Find where the given text appears and provide that cell's center as (X, Y) coordinate. 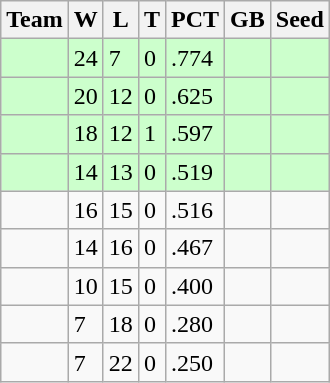
10 (86, 286)
GB (248, 20)
.625 (194, 96)
.774 (194, 58)
20 (86, 96)
Seed (300, 20)
.467 (194, 248)
.516 (194, 210)
.280 (194, 324)
W (86, 20)
.597 (194, 134)
PCT (194, 20)
T (152, 20)
1 (152, 134)
13 (120, 172)
L (120, 20)
22 (120, 362)
.400 (194, 286)
.519 (194, 172)
Team (35, 20)
.250 (194, 362)
24 (86, 58)
